Pinpoint the cell where the given text exists, returning its (x, y) midpoint coordinate. 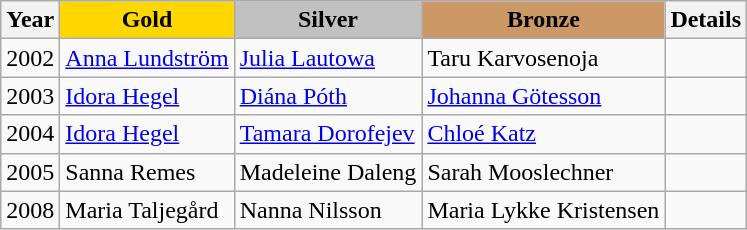
Johanna Götesson (544, 96)
Anna Lundström (147, 58)
Nanna Nilsson (328, 210)
Maria Taljegård (147, 210)
Bronze (544, 20)
2008 (30, 210)
Taru Karvosenoja (544, 58)
Sarah Mooslechner (544, 172)
Sanna Remes (147, 172)
2002 (30, 58)
Maria Lykke Kristensen (544, 210)
Madeleine Daleng (328, 172)
Silver (328, 20)
Diána Póth (328, 96)
Gold (147, 20)
Chloé Katz (544, 134)
2004 (30, 134)
2005 (30, 172)
Julia Lautowa (328, 58)
Year (30, 20)
Details (706, 20)
2003 (30, 96)
Tamara Dorofejev (328, 134)
